Search for the cell housing the specified text and yield its [X, Y] center coordinate. 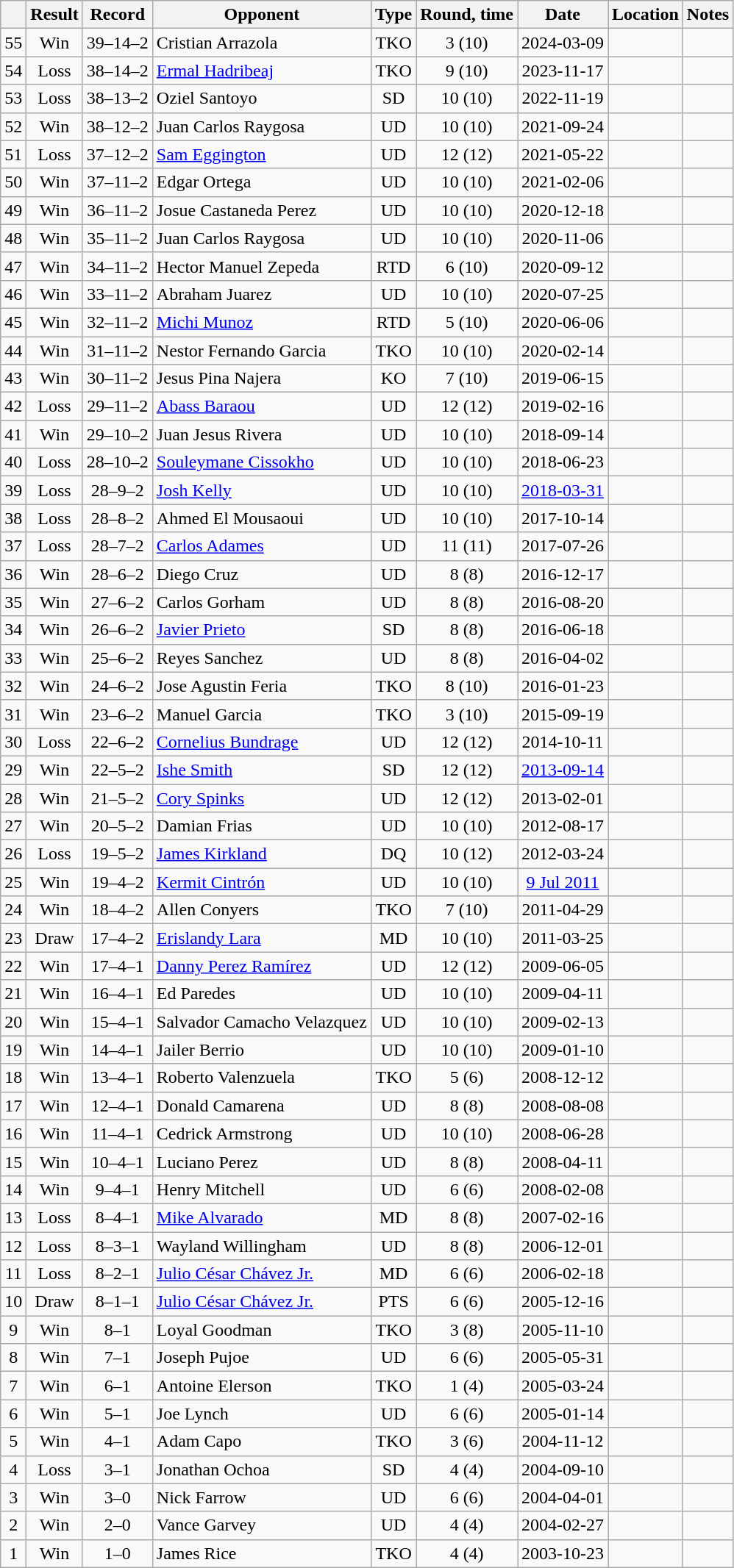
2016-12-17 [563, 574]
Ahmed El Mousaoui [262, 518]
14–4–1 [118, 1050]
Jonathan Ochoa [262, 1469]
10 (12) [467, 854]
6 (10) [467, 266]
2021-09-24 [563, 126]
52 [13, 126]
37 [13, 546]
12–4–1 [118, 1106]
16 [13, 1134]
DQ [393, 854]
8–1 [118, 1330]
50 [13, 182]
51 [13, 154]
2011-04-29 [563, 910]
28–9–2 [118, 490]
10 [13, 1302]
Cedrick Armstrong [262, 1134]
18–4–2 [118, 910]
2004-04-01 [563, 1497]
Jesus Pina Najera [262, 379]
James Rice [262, 1553]
Mike Alvarado [262, 1217]
47 [13, 266]
2018-09-14 [563, 434]
11 (11) [467, 546]
17–4–2 [118, 938]
23–6–2 [118, 714]
40 [13, 462]
2004-02-27 [563, 1525]
Vance Garvey [262, 1525]
37–12–2 [118, 154]
Result [54, 15]
8 [13, 1358]
5 (6) [467, 1078]
2008-08-08 [563, 1106]
36 [13, 574]
14 [13, 1189]
Cristian Arrazola [262, 43]
2009-02-13 [563, 1022]
38–14–2 [118, 71]
17 [13, 1106]
2023-11-17 [563, 71]
2013-02-01 [563, 798]
2017-07-26 [563, 546]
13 [13, 1217]
Location [646, 15]
Wayland Willingham [262, 1246]
38–12–2 [118, 126]
27–6–2 [118, 602]
25–6–2 [118, 658]
KO [393, 379]
2009-01-10 [563, 1050]
4–1 [118, 1442]
1 [13, 1553]
Carlos Gorham [262, 602]
21–5–2 [118, 798]
7–1 [118, 1358]
2013-09-14 [563, 770]
Edgar Ortega [262, 182]
Erislandy Lara [262, 938]
2019-02-16 [563, 407]
2005-03-24 [563, 1386]
24–6–2 [118, 686]
3–1 [118, 1469]
29–11–2 [118, 407]
19–4–2 [118, 882]
2005-05-31 [563, 1358]
44 [13, 351]
9 [13, 1330]
3 (6) [467, 1442]
3 [13, 1497]
Henry Mitchell [262, 1189]
4 [13, 1469]
Michi Munoz [262, 322]
6–1 [118, 1386]
20 [13, 1022]
1–0 [118, 1553]
11–4–1 [118, 1134]
36–11–2 [118, 210]
Josue Castaneda Perez [262, 210]
2006-12-01 [563, 1246]
2007-02-16 [563, 1217]
Ed Paredes [262, 994]
James Kirkland [262, 854]
Adam Capo [262, 1442]
9 (10) [467, 71]
29 [13, 770]
Abraham Juarez [262, 294]
49 [13, 210]
31–11–2 [118, 351]
20–5–2 [118, 826]
2017-10-14 [563, 518]
2015-09-19 [563, 714]
1 (4) [467, 1386]
8–4–1 [118, 1217]
37–11–2 [118, 182]
8–2–1 [118, 1274]
2020-11-06 [563, 238]
33–11–2 [118, 294]
2008-04-11 [563, 1161]
17–4–1 [118, 966]
38 [13, 518]
Oziel Santoyo [262, 99]
9 Jul 2011 [563, 882]
2008-06-28 [563, 1134]
43 [13, 379]
42 [13, 407]
2012-03-24 [563, 854]
23 [13, 938]
Hector Manuel Zepeda [262, 266]
Damian Frias [262, 826]
31 [13, 714]
27 [13, 826]
8–1–1 [118, 1302]
2018-03-31 [563, 490]
38–13–2 [118, 99]
2016-01-23 [563, 686]
21 [13, 994]
16–4–1 [118, 994]
Carlos Adames [262, 546]
Roberto Valenzuela [262, 1078]
12 [13, 1246]
2 [13, 1525]
Round, time [467, 15]
26–6–2 [118, 630]
8 (10) [467, 686]
Sam Eggington [262, 154]
45 [13, 322]
Type [393, 15]
Opponent [262, 15]
9–4–1 [118, 1189]
Abass Baraou [262, 407]
7 [13, 1386]
2004-09-10 [563, 1469]
2020-12-18 [563, 210]
28–8–2 [118, 518]
Antoine Elerson [262, 1386]
39–14–2 [118, 43]
Manuel Garcia [262, 714]
Salvador Camacho Velazquez [262, 1022]
Joe Lynch [262, 1414]
2008-12-12 [563, 1078]
Jose Agustin Feria [262, 686]
3–0 [118, 1497]
2019-06-15 [563, 379]
34 [13, 630]
2020-06-06 [563, 322]
Kermit Cintrón [262, 882]
19 [13, 1050]
2021-05-22 [563, 154]
48 [13, 238]
25 [13, 882]
5 [13, 1442]
2003-10-23 [563, 1553]
28–6–2 [118, 574]
2014-10-11 [563, 742]
24 [13, 910]
Nick Farrow [262, 1497]
11 [13, 1274]
2005-12-16 [563, 1302]
2020-09-12 [563, 266]
Loyal Goodman [262, 1330]
3 (8) [467, 1330]
10–4–1 [118, 1161]
39 [13, 490]
Donald Camarena [262, 1106]
Danny Perez Ramírez [262, 966]
55 [13, 43]
32 [13, 686]
Notes [708, 15]
2016-08-20 [563, 602]
22 [13, 966]
53 [13, 99]
2011-03-25 [563, 938]
2005-11-10 [563, 1330]
Date [563, 15]
35–11–2 [118, 238]
2020-02-14 [563, 351]
22–6–2 [118, 742]
18 [13, 1078]
5 (10) [467, 322]
Allen Conyers [262, 910]
Diego Cruz [262, 574]
15–4–1 [118, 1022]
2012-08-17 [563, 826]
2009-04-11 [563, 994]
Record [118, 15]
2004-11-12 [563, 1442]
2–0 [118, 1525]
13–4–1 [118, 1078]
30–11–2 [118, 379]
46 [13, 294]
30 [13, 742]
2022-11-19 [563, 99]
2006-02-18 [563, 1274]
Javier Prieto [262, 630]
32–11–2 [118, 322]
Josh Kelly [262, 490]
Ermal Hadribeaj [262, 71]
26 [13, 854]
Nestor Fernando Garcia [262, 351]
34–11–2 [118, 266]
33 [13, 658]
2018-06-23 [563, 462]
2005-01-14 [563, 1414]
PTS [393, 1302]
2016-06-18 [563, 630]
2008-02-08 [563, 1189]
6 [13, 1414]
Reyes Sanchez [262, 658]
Souleymane Cissokho [262, 462]
54 [13, 71]
35 [13, 602]
28–10–2 [118, 462]
5–1 [118, 1414]
2009-06-05 [563, 966]
Cory Spinks [262, 798]
28 [13, 798]
Juan Jesus Rivera [262, 434]
Joseph Pujoe [262, 1358]
2016-04-02 [563, 658]
29–10–2 [118, 434]
19–5–2 [118, 854]
8–3–1 [118, 1246]
2020-07-25 [563, 294]
Cornelius Bundrage [262, 742]
15 [13, 1161]
Ishe Smith [262, 770]
2021-02-06 [563, 182]
28–7–2 [118, 546]
Luciano Perez [262, 1161]
41 [13, 434]
22–5–2 [118, 770]
2024-03-09 [563, 43]
Jailer Berrio [262, 1050]
